Pinpoint the cell where the given text exists, returning its (x, y) midpoint coordinate. 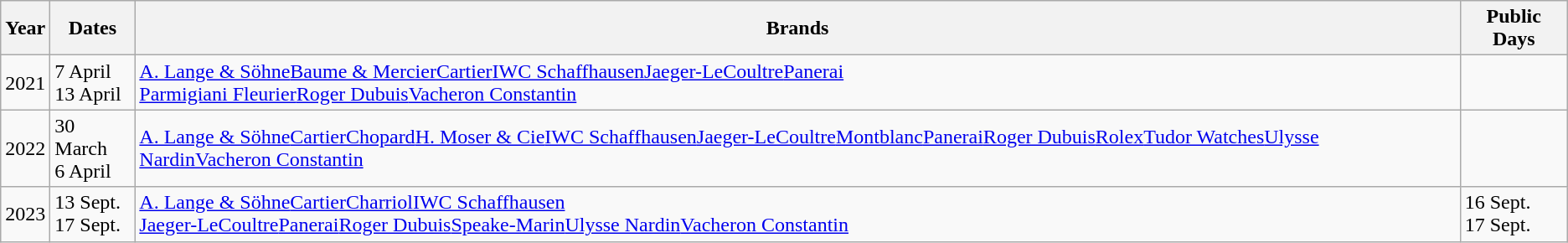
A. Lange & SöhneBaume & MercierCartierIWC SchaffhausenJaeger-LeCoultrePaneraiParmigiani FleurierRoger DubuisVacheron Constantin (797, 82)
16 Sept.17 Sept. (1514, 215)
2022 (25, 148)
Public Days (1514, 28)
A. Lange & SöhneCartierCharriolIWC SchaffhausenJaeger-LeCoultrePaneraiRoger DubuisSpeake-MarinUlysse NardinVacheron Constantin (797, 215)
13 Sept.17 Sept. (92, 215)
Year (25, 28)
Brands (797, 28)
7 April13 April (92, 82)
2023 (25, 215)
30 March6 April (92, 148)
Dates (92, 28)
2021 (25, 82)
